For the text-containing cell, return its midpoint in [X, Y] coordinate format. 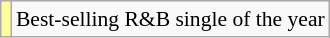
Best-selling R&B single of the year [170, 19]
